From the cell containing the given text, extract its center point as [x, y] coordinate. 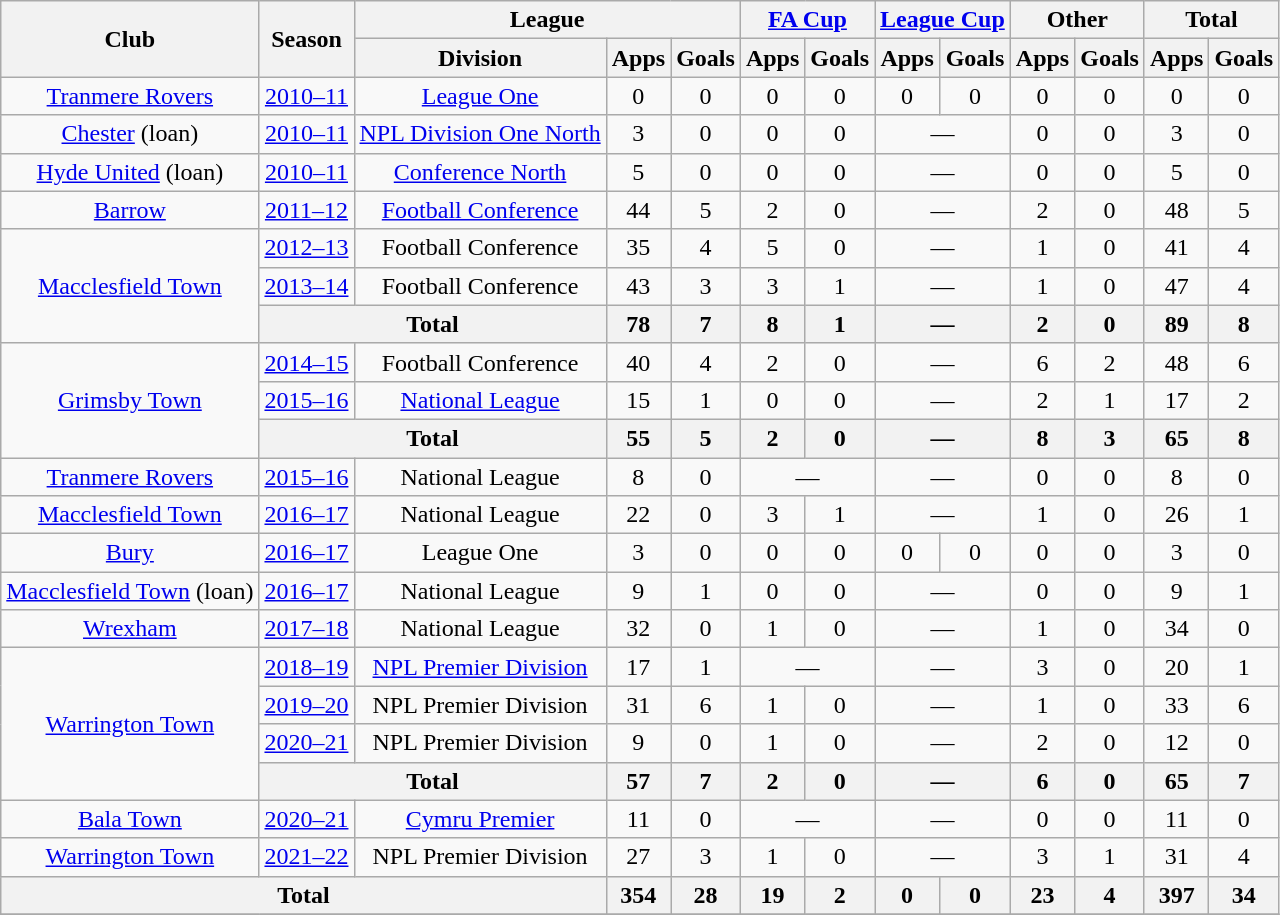
2011–12 [306, 210]
43 [638, 286]
47 [1176, 286]
12 [1176, 743]
Macclesfield Town (loan) [130, 591]
Bury [130, 553]
33 [1176, 705]
Cymru Premier [480, 819]
15 [638, 400]
78 [638, 324]
35 [638, 248]
FA Cup [807, 20]
2012–13 [306, 248]
Grimsby Town [130, 400]
Season [306, 39]
NPL Division One North [480, 134]
Club [130, 39]
41 [1176, 248]
23 [1042, 895]
Division [480, 58]
2021–22 [306, 857]
20 [1176, 667]
55 [638, 438]
Bala Town [130, 819]
League Cup [943, 20]
Barrow [130, 210]
28 [706, 895]
Other [1077, 20]
2019–20 [306, 705]
Hyde United (loan) [130, 172]
89 [1176, 324]
26 [1176, 515]
57 [638, 781]
32 [638, 629]
Wrexham [130, 629]
397 [1176, 895]
Chester (loan) [130, 134]
40 [638, 362]
354 [638, 895]
19 [772, 895]
Conference North [480, 172]
2014–15 [306, 362]
2017–18 [306, 629]
2013–14 [306, 286]
27 [638, 857]
44 [638, 210]
2018–19 [306, 667]
League [547, 20]
22 [638, 515]
